Return the (X, Y) coordinate for the center point of the cell that contains the specified text.  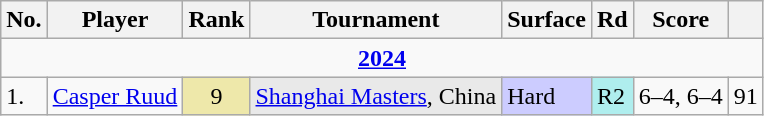
Rank (216, 20)
9 (216, 96)
Score (680, 20)
Casper Ruud (115, 96)
6–4, 6–4 (680, 96)
R2 (612, 96)
Rd (612, 20)
Shanghai Masters, China (376, 96)
No. (24, 20)
Player (115, 20)
1. (24, 96)
Surface (547, 20)
91 (746, 96)
2024 (382, 58)
Hard (547, 96)
Tournament (376, 20)
